Pinpoint the cell where the given text exists, returning its [X, Y] midpoint coordinate. 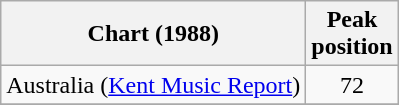
Chart (1988) [154, 34]
Peakposition [352, 34]
72 [352, 85]
Australia (Kent Music Report) [154, 85]
